Locate the cell with the specified text and output its (X, Y) center coordinate. 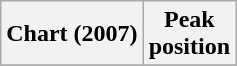
Chart (2007) (72, 34)
Peakposition (189, 34)
